Determine the [X, Y] coordinate at the center of the cell enclosing the given text.  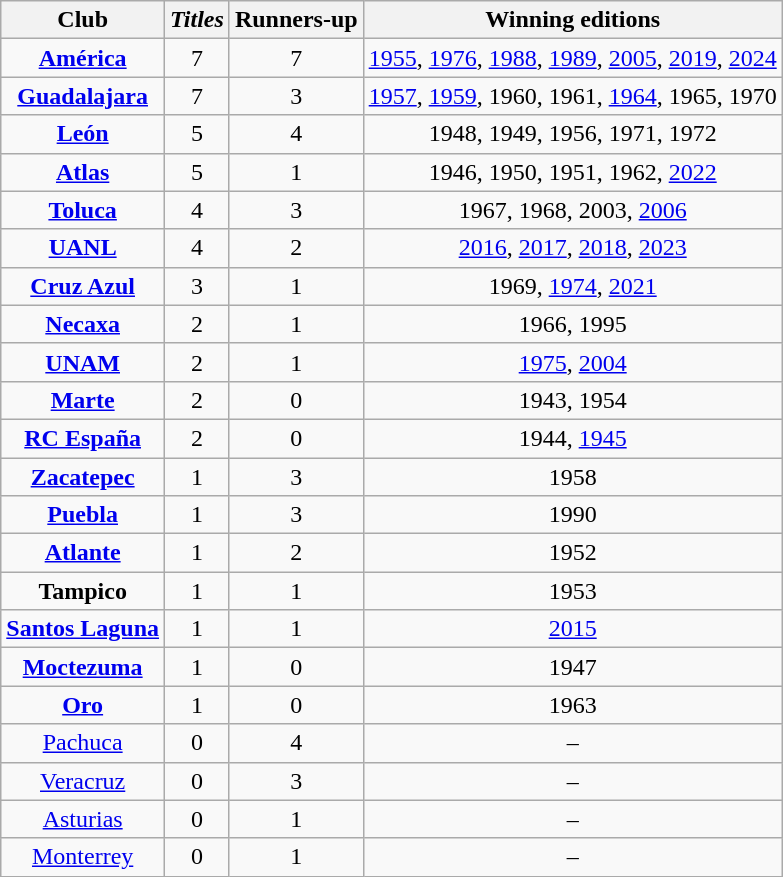
Atlante [83, 553]
Toluca [83, 210]
Marte [83, 400]
Monterrey [83, 857]
Santos Laguna [83, 629]
Asturias [83, 819]
Guadalajara [83, 96]
1963 [572, 705]
1955, 1976, 1988, 1989, 2005, 2019, 2024 [572, 58]
1957, 1959, 1960, 1961, 1964, 1965, 1970 [572, 96]
Oro [83, 705]
1975, 2004 [572, 362]
León [83, 134]
2016, 2017, 2018, 2023 [572, 248]
1948, 1949, 1956, 1971, 1972 [572, 134]
Zacatepec [83, 477]
Puebla [83, 515]
1952 [572, 553]
RC España [83, 438]
Atlas [83, 172]
Pachuca [83, 743]
Moctezuma [83, 667]
Veracruz [83, 781]
1967, 1968, 2003, 2006 [572, 210]
1990 [572, 515]
1958 [572, 477]
Winning editions [572, 20]
UANL [83, 248]
1947 [572, 667]
1944, 1945 [572, 438]
UNAM [83, 362]
Runners-up [296, 20]
2015 [572, 629]
1943, 1954 [572, 400]
1966, 1995 [572, 324]
Tampico [83, 591]
Necaxa [83, 324]
Club [83, 20]
América [83, 58]
Cruz Azul [83, 286]
1946, 1950, 1951, 1962, 2022 [572, 172]
Titles [198, 20]
1953 [572, 591]
1969, 1974, 2021 [572, 286]
